Locate the cell with the specified text and output its [x, y] center coordinate. 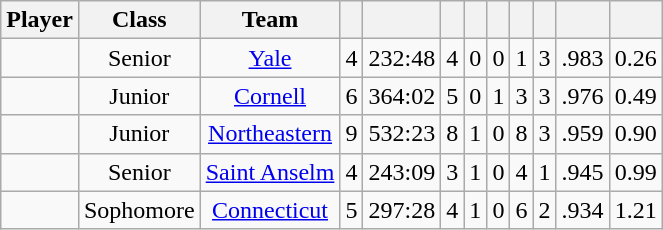
0.99 [636, 172]
Connecticut [270, 210]
.934 [582, 210]
364:02 [402, 96]
0.26 [636, 58]
9 [352, 134]
.959 [582, 134]
.945 [582, 172]
2 [544, 210]
0.90 [636, 134]
532:23 [402, 134]
Yale [270, 58]
.983 [582, 58]
Sophomore [139, 210]
Saint Anselm [270, 172]
Team [270, 20]
243:09 [402, 172]
0.49 [636, 96]
Northeastern [270, 134]
Cornell [270, 96]
1.21 [636, 210]
.976 [582, 96]
232:48 [402, 58]
Player [40, 20]
297:28 [402, 210]
Class [139, 20]
